Scan for the cell matching the given text and deliver its (X, Y) coordinate at center. 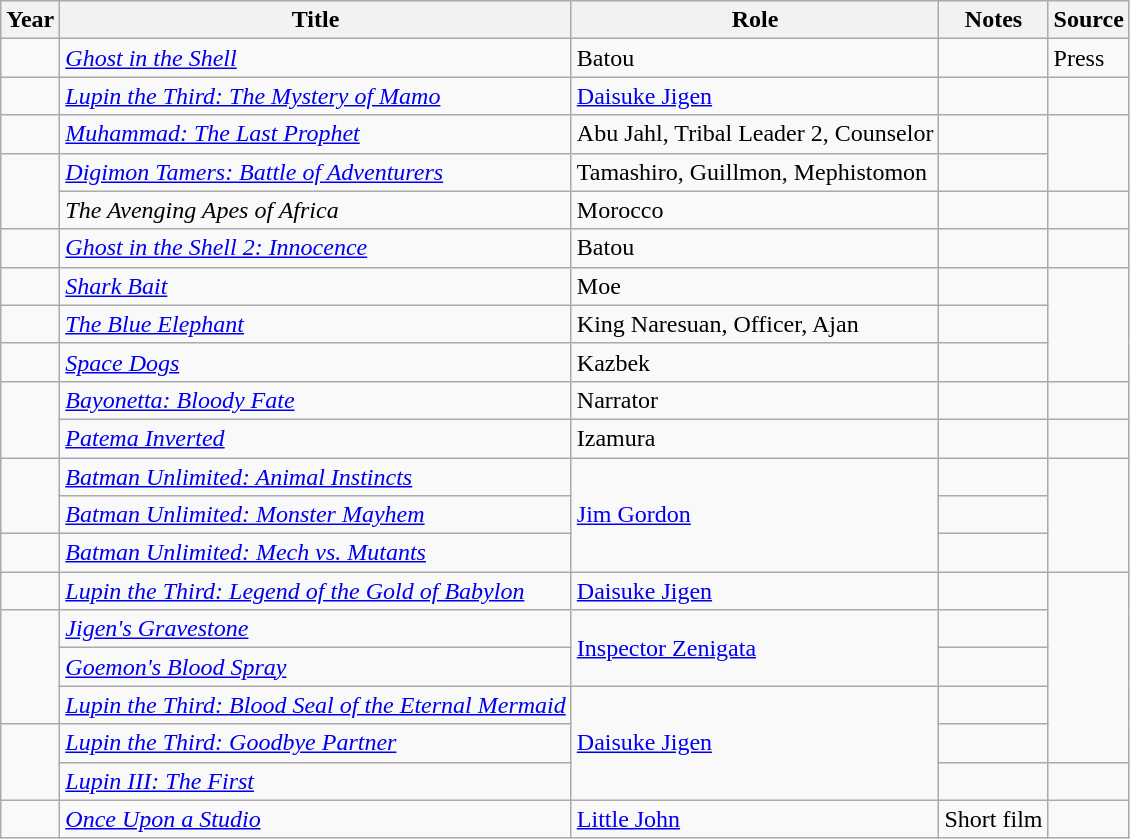
Inspector Zenigata (755, 648)
Muhammad: The Last Prophet (316, 134)
Patema Inverted (316, 438)
Lupin the Third: Legend of the Gold of Babylon (316, 591)
Notes (994, 20)
Source (1088, 20)
Year (30, 20)
Abu Jahl, Tribal Leader 2, Counselor (755, 134)
Short film (994, 819)
The Avenging Apes of Africa (316, 210)
Space Dogs (316, 362)
Lupin the Third: The Mystery of Mamo (316, 96)
Ghost in the Shell 2: Innocence (316, 248)
Narrator (755, 400)
Morocco (755, 210)
Batman Unlimited: Mech vs. Mutants (316, 553)
Goemon's Blood Spray (316, 667)
Lupin the Third: Goodbye Partner (316, 743)
Once Upon a Studio (316, 819)
Jim Gordon (755, 515)
Kazbek (755, 362)
Lupin the Third: Blood Seal of the Eternal Mermaid (316, 705)
Moe (755, 286)
Bayonetta: Bloody Fate (316, 400)
Role (755, 20)
Batman Unlimited: Animal Instincts (316, 477)
Ghost in the Shell (316, 58)
The Blue Elephant (316, 324)
Izamura (755, 438)
King Naresuan, Officer, Ajan (755, 324)
Lupin III: The First (316, 781)
Title (316, 20)
Jigen's Gravestone (316, 629)
Batman Unlimited: Monster Mayhem (316, 515)
Tamashiro, Guillmon, Mephistomon (755, 172)
Little John (755, 819)
Press (1088, 58)
Digimon Tamers: Battle of Adventurers (316, 172)
Shark Bait (316, 286)
